Provide the [X, Y] coordinate of the cell's center where the given text is located.  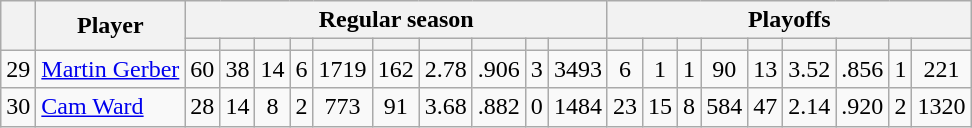
3.68 [446, 107]
13 [766, 69]
162 [396, 69]
Martin Gerber [110, 69]
91 [396, 107]
3.52 [810, 69]
221 [942, 69]
.920 [862, 107]
1320 [942, 107]
23 [624, 107]
773 [342, 107]
Player [110, 26]
29 [18, 69]
584 [724, 107]
47 [766, 107]
.906 [498, 69]
0 [536, 107]
90 [724, 69]
3 [536, 69]
60 [202, 69]
3493 [578, 69]
30 [18, 107]
2.14 [810, 107]
1484 [578, 107]
2.78 [446, 69]
15 [660, 107]
28 [202, 107]
Playoffs [789, 20]
.856 [862, 69]
Cam Ward [110, 107]
Regular season [396, 20]
.882 [498, 107]
1719 [342, 69]
38 [238, 69]
